Determine the [x, y] coordinate at the center of the cell enclosing the given text.  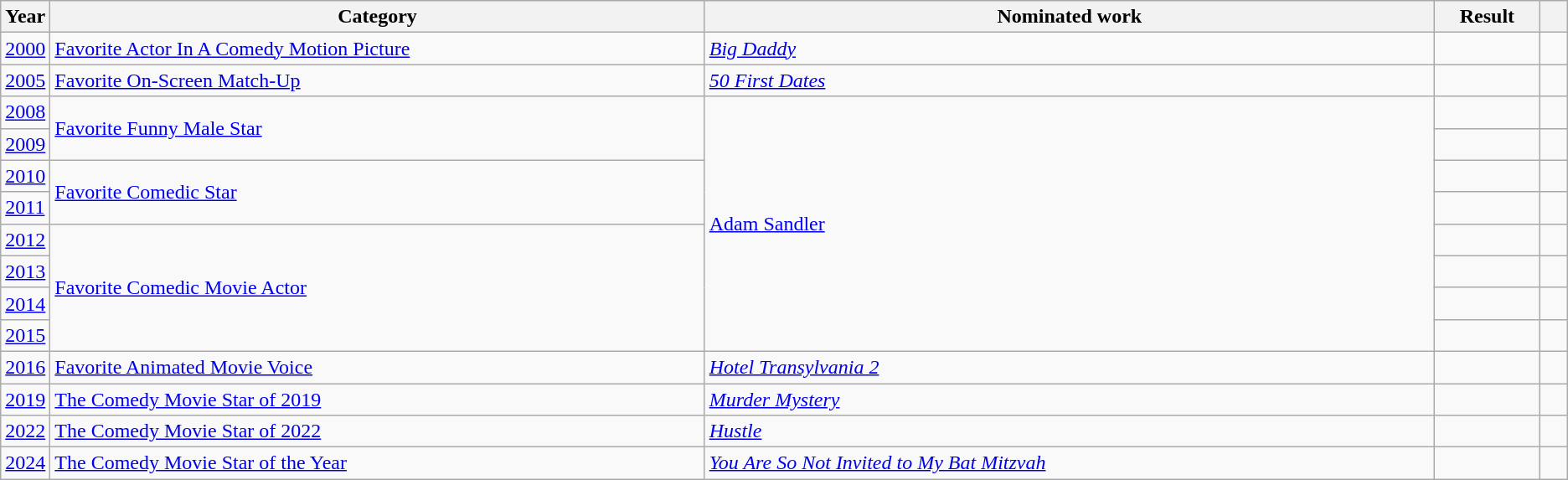
2008 [25, 112]
50 First Dates [1069, 80]
2015 [25, 335]
Year [25, 17]
Murder Mystery [1069, 400]
2000 [25, 49]
2016 [25, 367]
2022 [25, 431]
2010 [25, 176]
Favorite Funny Male Star [377, 128]
The Comedy Movie Star of the Year [377, 463]
Nominated work [1069, 17]
You Are So Not Invited to My Bat Mitzvah [1069, 463]
2014 [25, 303]
2024 [25, 463]
Favorite Animated Movie Voice [377, 367]
Adam Sandler [1069, 224]
Result [1487, 17]
2009 [25, 144]
2011 [25, 208]
Hustle [1069, 431]
Favorite On-Screen Match-Up [377, 80]
Favorite Comedic Movie Actor [377, 287]
Favorite Comedic Star [377, 192]
2019 [25, 400]
The Comedy Movie Star of 2019 [377, 400]
Category [377, 17]
Hotel Transylvania 2 [1069, 367]
2013 [25, 271]
Big Daddy [1069, 49]
2005 [25, 80]
Favorite Actor In A Comedy Motion Picture [377, 49]
The Comedy Movie Star of 2022 [377, 431]
2012 [25, 240]
